Return the [X, Y] coordinate for the center point of the cell that contains the specified text.  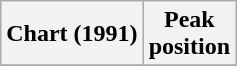
Peakposition [189, 34]
Chart (1991) [72, 34]
